Provide the [X, Y] coordinate of the cell's center where the given text is located.  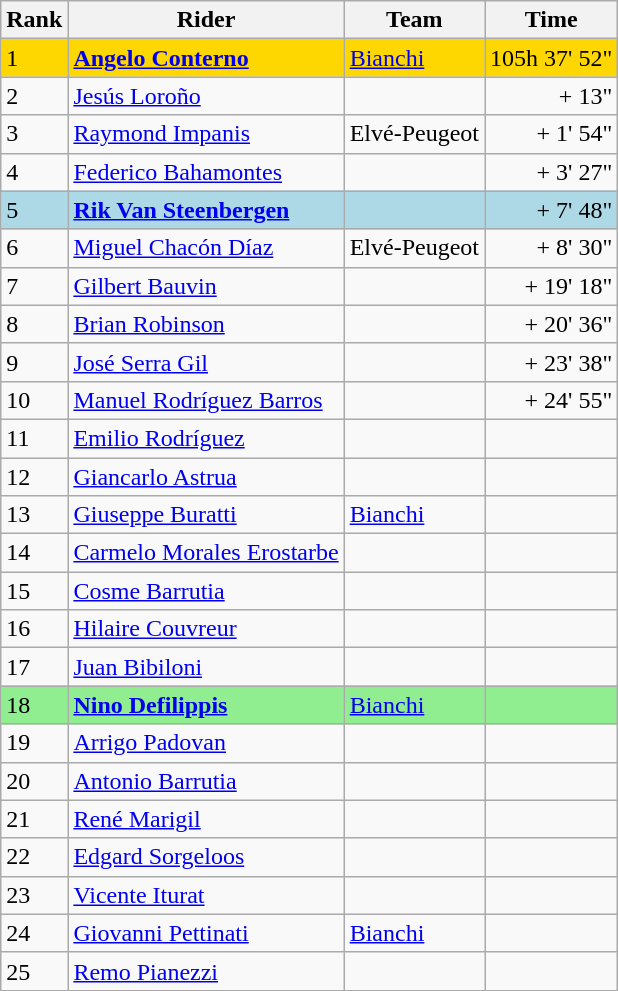
+ 3' 27" [552, 172]
19 [34, 743]
Hilaire Couvreur [206, 629]
8 [34, 324]
Manuel Rodríguez Barros [206, 400]
20 [34, 781]
Rank [34, 20]
1 [34, 58]
Giuseppe Buratti [206, 515]
+ 8' 30" [552, 248]
18 [34, 705]
17 [34, 667]
Giancarlo Astrua [206, 477]
Rik Van Steenbergen [206, 210]
12 [34, 477]
+ 24' 55" [552, 400]
Angelo Conterno [206, 58]
Nino Defilippis [206, 705]
Edgard Sorgeloos [206, 857]
Jesús Loroño [206, 96]
Federico Bahamontes [206, 172]
+ 13" [552, 96]
11 [34, 438]
+ 20' 36" [552, 324]
13 [34, 515]
Gilbert Bauvin [206, 286]
Raymond Impanis [206, 134]
15 [34, 591]
René Marigil [206, 819]
Giovanni Pettinati [206, 933]
105h 37' 52" [552, 58]
Miguel Chacón Díaz [206, 248]
+ 7' 48" [552, 210]
24 [34, 933]
Vicente Iturat [206, 895]
Juan Bibiloni [206, 667]
Cosme Barrutia [206, 591]
2 [34, 96]
4 [34, 172]
22 [34, 857]
25 [34, 971]
7 [34, 286]
+ 19' 18" [552, 286]
Arrigo Padovan [206, 743]
21 [34, 819]
10 [34, 400]
6 [34, 248]
Brian Robinson [206, 324]
9 [34, 362]
16 [34, 629]
Antonio Barrutia [206, 781]
José Serra Gil [206, 362]
+ 23' 38" [552, 362]
Remo Pianezzi [206, 971]
23 [34, 895]
Emilio Rodríguez [206, 438]
5 [34, 210]
Rider [206, 20]
Time [552, 20]
Carmelo Morales Erostarbe [206, 553]
Team [414, 20]
+ 1' 54" [552, 134]
14 [34, 553]
3 [34, 134]
